Determine the [x, y] coordinate at the center of the cell enclosing the given text.  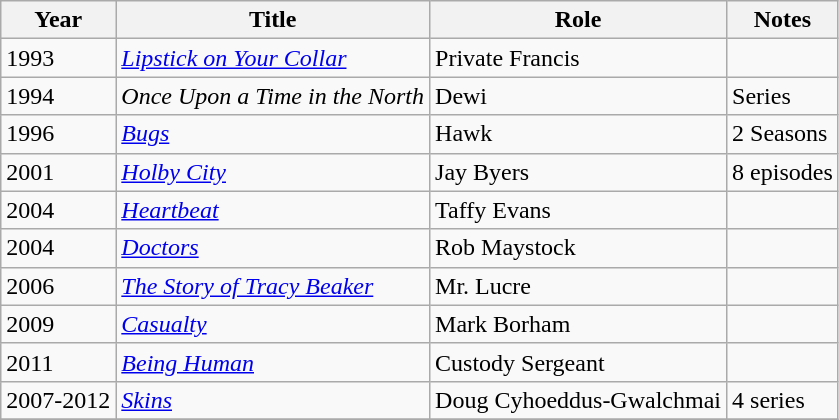
2001 [58, 172]
8 episodes [783, 172]
Bugs [273, 134]
2011 [58, 362]
4 series [783, 400]
Mr. Lucre [578, 286]
Hawk [578, 134]
Dewi [578, 96]
Taffy Evans [578, 210]
The Story of Tracy Beaker [273, 286]
Casualty [273, 324]
Rob Maystock [578, 248]
Doctors [273, 248]
1993 [58, 58]
Lipstick on Your Collar [273, 58]
Private Francis [578, 58]
2 Seasons [783, 134]
2006 [58, 286]
Doug Cyhoeddus-Gwalchmai [578, 400]
Being Human [273, 362]
Title [273, 20]
Series [783, 96]
1994 [58, 96]
Once Upon a Time in the North [273, 96]
Heartbeat [273, 210]
Year [58, 20]
Mark Borham [578, 324]
Role [578, 20]
2009 [58, 324]
2007-2012 [58, 400]
Custody Sergeant [578, 362]
1996 [58, 134]
Holby City [273, 172]
Skins [273, 400]
Notes [783, 20]
Jay Byers [578, 172]
